Locate the cell with the specified text and output its (X, Y) center coordinate. 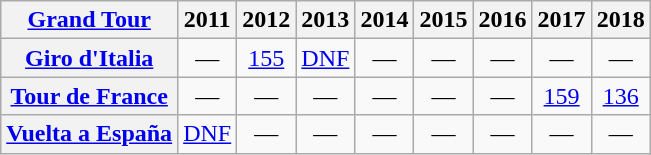
2018 (620, 20)
2016 (502, 20)
2015 (444, 20)
2012 (266, 20)
159 (562, 96)
2011 (208, 20)
Giro d'Italia (90, 58)
2014 (384, 20)
155 (266, 58)
136 (620, 96)
Vuelta a España (90, 134)
Grand Tour (90, 20)
Tour de France (90, 96)
2017 (562, 20)
2013 (326, 20)
